Output the (x, y) coordinate of the center of the cell containing the given text.  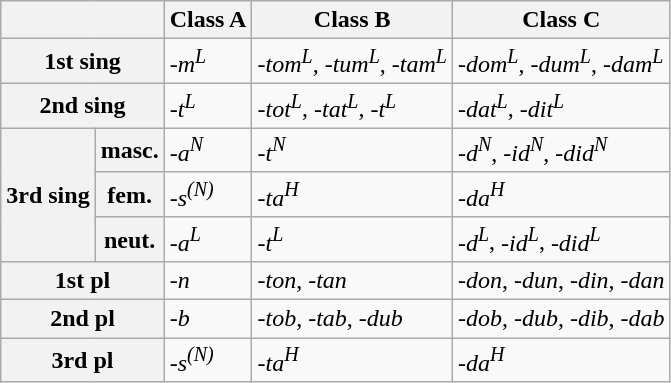
2nd pl (82, 319)
1st sing (82, 62)
-domL, -dumL, -damL (561, 62)
-aL (208, 240)
neut. (130, 240)
-mL (208, 62)
-tN (352, 150)
3rd sing (48, 195)
Class C (561, 20)
-dob, -dub, -dib, -dab (561, 319)
-ton, -tan (352, 281)
-datL, -ditL (561, 106)
Class A (208, 20)
-n (208, 281)
-tob, -tab, -dub (352, 319)
-aN (208, 150)
-tomL, -tumL, -tamL (352, 62)
-totL, -tatL, -tL (352, 106)
-b (208, 319)
fem. (130, 194)
3rd pl (82, 360)
-dN, -idN, -didN (561, 150)
masc. (130, 150)
1st pl (82, 281)
-don, -dun, -din, -dan (561, 281)
2nd sing (82, 106)
Class B (352, 20)
-dL, -idL, -didL (561, 240)
